Capture the cell that displays the provided text and extract its [X, Y] central coordinate. 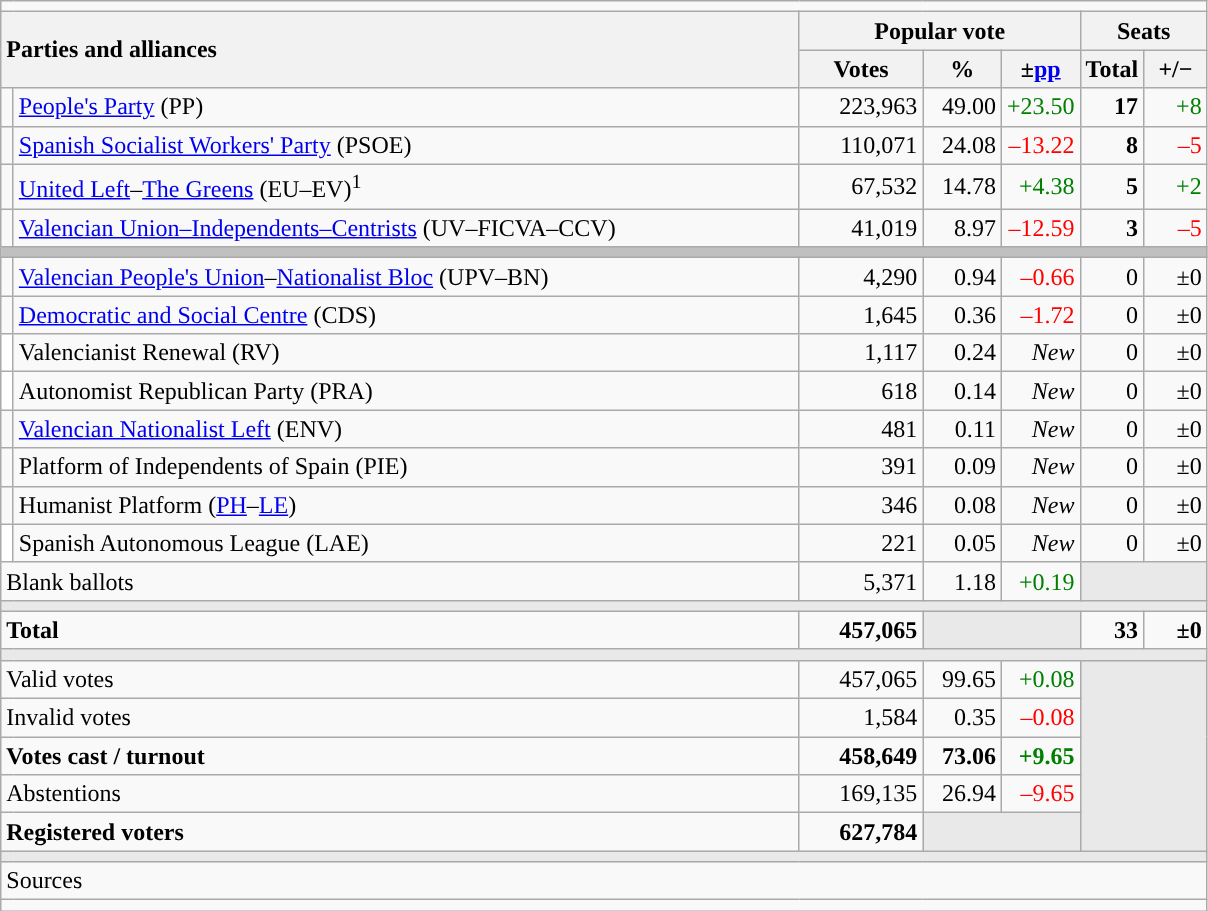
0.36 [962, 315]
14.78 [962, 186]
99.65 [962, 679]
Autonomist Republican Party (PRA) [406, 391]
Valencianist Renewal (RV) [406, 353]
169,135 [861, 794]
Invalid votes [400, 718]
Registered voters [400, 832]
Seats [1144, 31]
33 [1112, 630]
0.08 [962, 505]
–0.66 [1040, 277]
41,019 [861, 228]
8.97 [962, 228]
17 [1112, 107]
–13.22 [1040, 145]
Spanish Socialist Workers' Party (PSOE) [406, 145]
–12.59 [1040, 228]
346 [861, 505]
% [962, 69]
0.14 [962, 391]
0.35 [962, 718]
0.24 [962, 353]
0.11 [962, 429]
4,290 [861, 277]
Blank ballots [400, 581]
+9.65 [1040, 756]
–1.72 [1040, 315]
3 [1112, 228]
±pp [1040, 69]
223,963 [861, 107]
United Left–The Greens (EU–EV)1 [406, 186]
Votes cast / turnout [400, 756]
0.09 [962, 467]
Abstentions [400, 794]
+8 [1176, 107]
Valencian Nationalist Left (ENV) [406, 429]
0.94 [962, 277]
Platform of Independents of Spain (PIE) [406, 467]
481 [861, 429]
0.05 [962, 543]
627,784 [861, 832]
–0.08 [1040, 718]
Humanist Platform (PH–LE) [406, 505]
Valencian Union–Independents–Centrists (UV–FICVA–CCV) [406, 228]
49.00 [962, 107]
+2 [1176, 186]
67,532 [861, 186]
+4.38 [1040, 186]
221 [861, 543]
5 [1112, 186]
26.94 [962, 794]
8 [1112, 145]
Popular vote [940, 31]
73.06 [962, 756]
Democratic and Social Centre (CDS) [406, 315]
458,649 [861, 756]
+0.08 [1040, 679]
1,645 [861, 315]
Parties and alliances [400, 50]
Spanish Autonomous League (LAE) [406, 543]
Votes [861, 69]
Valencian People's Union–Nationalist Bloc (UPV–BN) [406, 277]
Sources [604, 881]
5,371 [861, 581]
1.18 [962, 581]
1,117 [861, 353]
391 [861, 467]
1,584 [861, 718]
Valid votes [400, 679]
+/− [1176, 69]
People's Party (PP) [406, 107]
24.08 [962, 145]
–9.65 [1040, 794]
618 [861, 391]
+23.50 [1040, 107]
+0.19 [1040, 581]
110,071 [861, 145]
